Determine the (X, Y) coordinate at the center of the cell enclosing the given text.  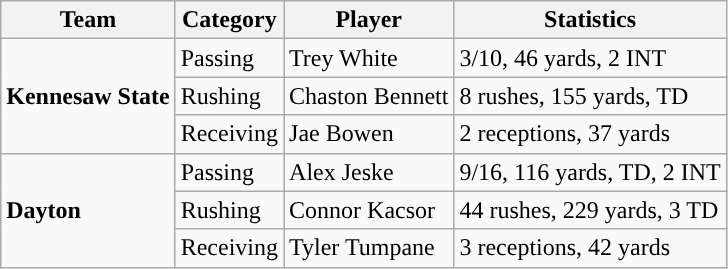
44 rushes, 229 yards, 3 TD (590, 210)
2 receptions, 37 yards (590, 134)
Player (369, 20)
9/16, 116 yards, TD, 2 INT (590, 172)
Jae Bowen (369, 134)
3 receptions, 42 yards (590, 248)
3/10, 46 yards, 2 INT (590, 58)
Team (88, 20)
Statistics (590, 20)
Alex Jeske (369, 172)
Kennesaw State (88, 96)
Dayton (88, 210)
Connor Kacsor (369, 210)
Category (229, 20)
8 rushes, 155 yards, TD (590, 96)
Tyler Tumpane (369, 248)
Trey White (369, 58)
Chaston Bennett (369, 96)
